Find where the given text appears and provide that cell's center as [X, Y] coordinate. 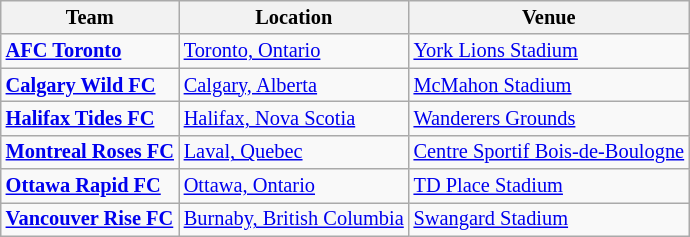
Ottawa Rapid FC [90, 186]
Calgary Wild FC [90, 85]
Swangard Stadium [549, 219]
Laval, Quebec [294, 152]
Halifax, Nova Scotia [294, 118]
AFC Toronto [90, 51]
Toronto, Ontario [294, 51]
Location [294, 17]
McMahon Stadium [549, 85]
Montreal Roses FC [90, 152]
Calgary, Alberta [294, 85]
Halifax Tides FC [90, 118]
Team [90, 17]
Vancouver Rise FC [90, 219]
York Lions Stadium [549, 51]
Burnaby, British Columbia [294, 219]
Centre Sportif Bois-de-Boulogne [549, 152]
TD Place Stadium [549, 186]
Ottawa, Ontario [294, 186]
Wanderers Grounds [549, 118]
Venue [549, 17]
